Detect which cell encompasses the target text, then output its [x, y] center coordinate. 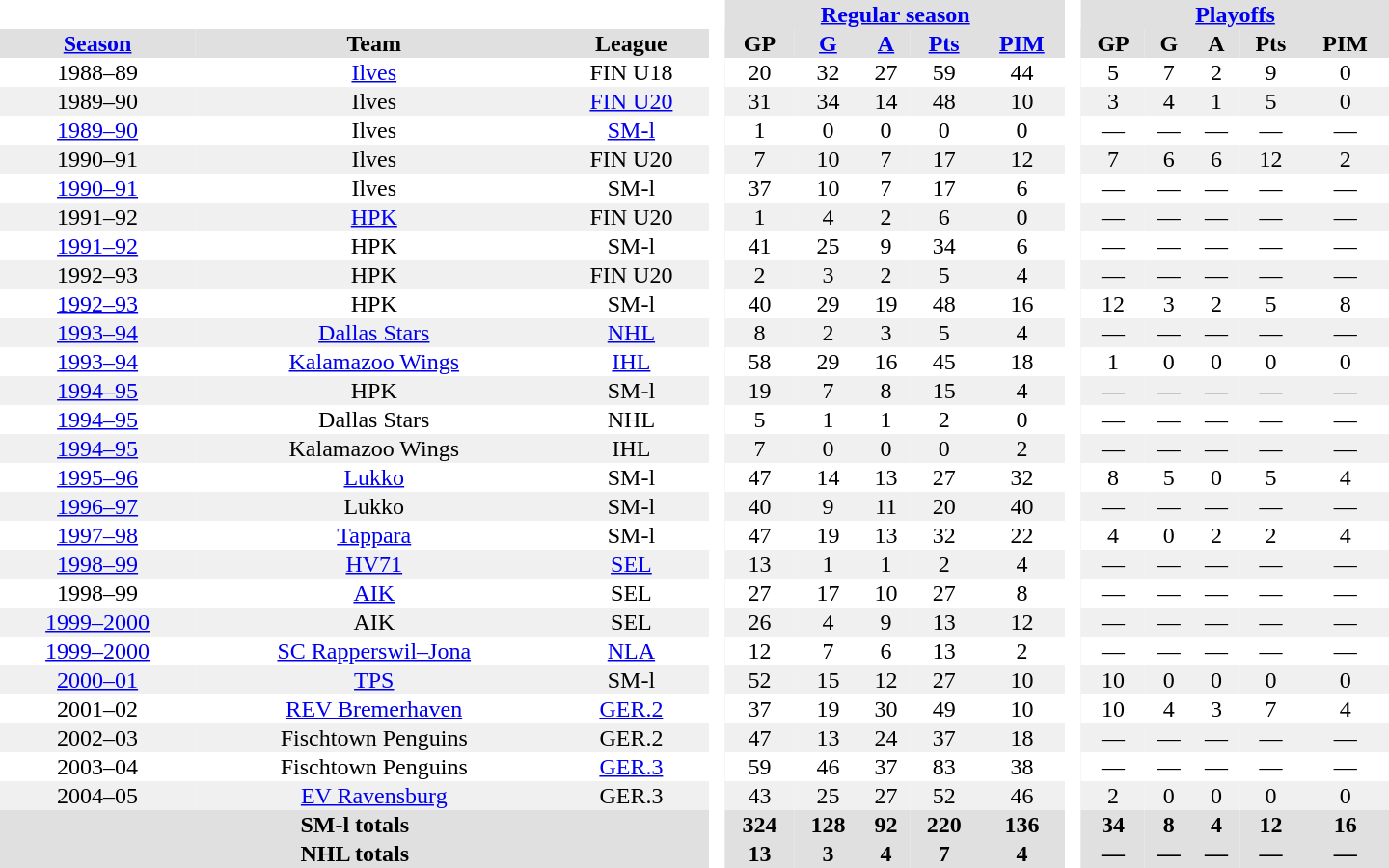
92 [885, 825]
Tappara [374, 535]
26 [760, 622]
2000–01 [97, 680]
TPS [374, 680]
30 [885, 709]
324 [760, 825]
58 [760, 362]
EV Ravensburg [374, 796]
NLA [631, 651]
League [631, 43]
220 [943, 825]
44 [1021, 72]
REV Bremerhaven [374, 709]
SM-l totals [355, 825]
FIN U18 [631, 72]
1997–98 [97, 535]
83 [943, 767]
128 [828, 825]
Regular season [895, 14]
Playoffs [1235, 14]
Season [97, 43]
SC Rapperswil–Jona [374, 651]
24 [885, 738]
Team [374, 43]
49 [943, 709]
HV71 [374, 564]
2004–05 [97, 796]
2002–03 [97, 738]
31 [760, 101]
22 [1021, 535]
38 [1021, 767]
2003–04 [97, 767]
11 [885, 506]
NHL totals [355, 854]
41 [760, 246]
43 [760, 796]
1996–97 [97, 506]
136 [1021, 825]
45 [943, 362]
2001–02 [97, 709]
1995–96 [97, 477]
1988–89 [97, 72]
